For the text-containing cell, return its midpoint in [X, Y] coordinate format. 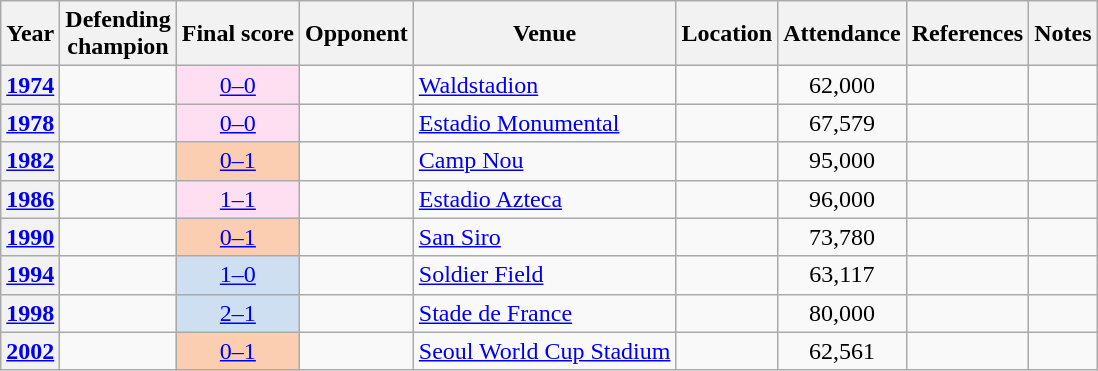
Attendance [842, 34]
References [968, 34]
Stade de France [544, 313]
1–1 [238, 199]
Venue [544, 34]
1990 [30, 237]
62,000 [842, 85]
63,117 [842, 275]
Soldier Field [544, 275]
Final score [238, 34]
Notes [1063, 34]
96,000 [842, 199]
62,561 [842, 351]
67,579 [842, 123]
1982 [30, 161]
95,000 [842, 161]
1994 [30, 275]
Defendingchampion [118, 34]
80,000 [842, 313]
Year [30, 34]
Camp Nou [544, 161]
1974 [30, 85]
2–1 [238, 313]
1–0 [238, 275]
1986 [30, 199]
1978 [30, 123]
2002 [30, 351]
Waldstadion [544, 85]
Location [727, 34]
73,780 [842, 237]
Seoul World Cup Stadium [544, 351]
Estadio Monumental [544, 123]
1998 [30, 313]
Opponent [357, 34]
San Siro [544, 237]
Estadio Azteca [544, 199]
